Capture the cell that displays the provided text and extract its (X, Y) central coordinate. 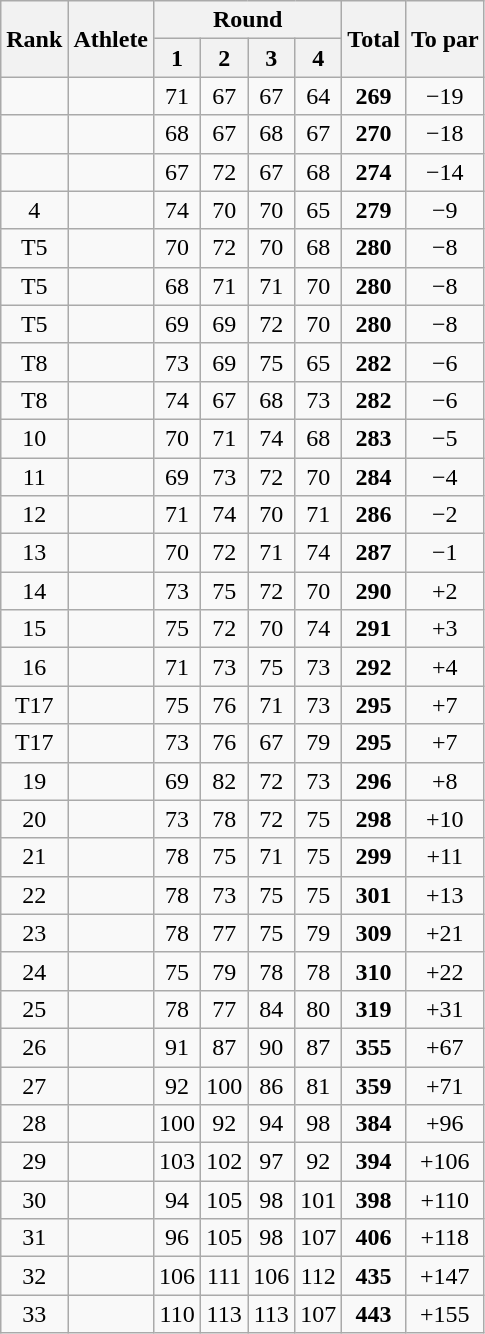
14 (34, 591)
−1 (444, 553)
283 (374, 438)
91 (178, 1047)
+118 (444, 1238)
111 (224, 1276)
81 (318, 1085)
102 (224, 1162)
+4 (444, 667)
101 (318, 1200)
82 (224, 781)
97 (272, 1162)
+110 (444, 1200)
23 (34, 933)
27 (34, 1085)
26 (34, 1047)
359 (374, 1085)
−2 (444, 515)
−5 (444, 438)
+106 (444, 1162)
319 (374, 1009)
286 (374, 515)
+67 (444, 1047)
112 (318, 1276)
22 (34, 895)
+8 (444, 781)
287 (374, 553)
28 (34, 1124)
+155 (444, 1314)
33 (34, 1314)
96 (178, 1238)
+2 (444, 591)
64 (318, 96)
−18 (444, 134)
90 (272, 1047)
Round (248, 20)
110 (178, 1314)
274 (374, 172)
394 (374, 1162)
+10 (444, 819)
+11 (444, 857)
−4 (444, 477)
−19 (444, 96)
290 (374, 591)
19 (34, 781)
21 (34, 857)
−14 (444, 172)
20 (34, 819)
Total (374, 39)
298 (374, 819)
+147 (444, 1276)
24 (34, 971)
284 (374, 477)
309 (374, 933)
10 (34, 438)
30 (34, 1200)
11 (34, 477)
31 (34, 1238)
1 (178, 58)
435 (374, 1276)
12 (34, 515)
+22 (444, 971)
+21 (444, 933)
301 (374, 895)
Rank (34, 39)
+31 (444, 1009)
355 (374, 1047)
3 (272, 58)
443 (374, 1314)
384 (374, 1124)
−9 (444, 210)
103 (178, 1162)
279 (374, 210)
310 (374, 971)
To par (444, 39)
+96 (444, 1124)
270 (374, 134)
86 (272, 1085)
16 (34, 667)
+3 (444, 629)
25 (34, 1009)
406 (374, 1238)
296 (374, 781)
292 (374, 667)
Athlete (111, 39)
291 (374, 629)
32 (34, 1276)
29 (34, 1162)
13 (34, 553)
269 (374, 96)
398 (374, 1200)
299 (374, 857)
+71 (444, 1085)
2 (224, 58)
15 (34, 629)
84 (272, 1009)
80 (318, 1009)
+13 (444, 895)
